For the text-containing cell, return its midpoint in [x, y] coordinate format. 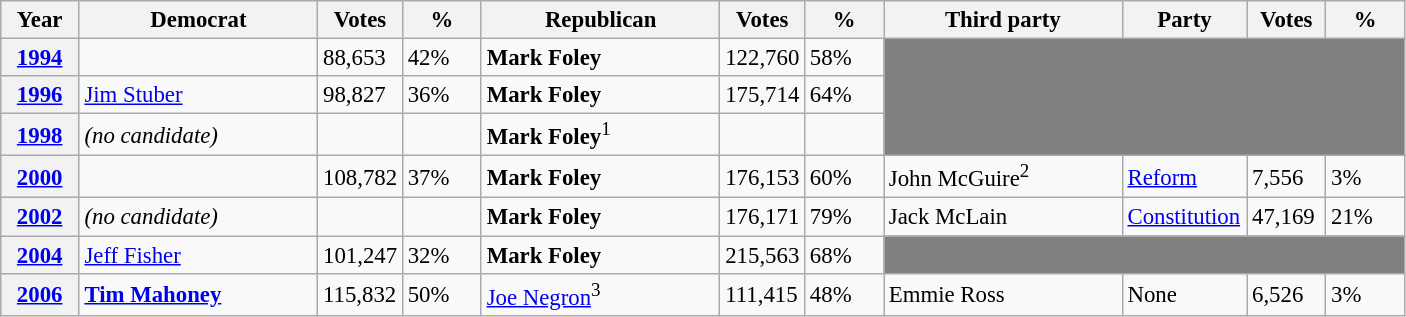
Jeff Fisher [198, 255]
Mark Foley1 [600, 135]
60% [844, 177]
None [1184, 294]
Emmie Ross [1004, 294]
Third party [1004, 20]
1998 [40, 135]
64% [844, 95]
176,153 [762, 177]
Jack McLain [1004, 217]
176,171 [762, 217]
98,827 [360, 95]
37% [442, 177]
48% [844, 294]
101,247 [360, 255]
1996 [40, 95]
Tim Mahoney [198, 294]
36% [442, 95]
2002 [40, 217]
215,563 [762, 255]
88,653 [360, 57]
1994 [40, 57]
2000 [40, 177]
Democrat [198, 20]
Republican [600, 20]
32% [442, 255]
Joe Negron3 [600, 294]
42% [442, 57]
Constitution [1184, 217]
Party [1184, 20]
122,760 [762, 57]
50% [442, 294]
111,415 [762, 294]
6,526 [1286, 294]
79% [844, 217]
108,782 [360, 177]
47,169 [1286, 217]
Reform [1184, 177]
21% [1366, 217]
175,714 [762, 95]
58% [844, 57]
2006 [40, 294]
7,556 [1286, 177]
115,832 [360, 294]
Year [40, 20]
John McGuire2 [1004, 177]
Jim Stuber [198, 95]
2004 [40, 255]
68% [844, 255]
